Extract the (X, Y) coordinate from the center of the cell holding the provided text.  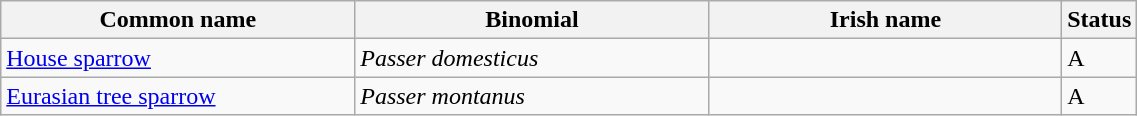
Binomial (532, 20)
Common name (178, 20)
House sparrow (178, 58)
Irish name (886, 20)
Eurasian tree sparrow (178, 96)
Passer montanus (532, 96)
Passer domesticus (532, 58)
Status (1100, 20)
